Return [X, Y] of the center of cell containing provided text 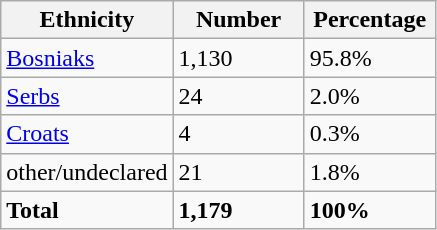
100% [370, 210]
Total [87, 210]
Bosniaks [87, 58]
24 [238, 96]
4 [238, 134]
0.3% [370, 134]
Number [238, 20]
2.0% [370, 96]
21 [238, 172]
Serbs [87, 96]
Ethnicity [87, 20]
1,130 [238, 58]
other/undeclared [87, 172]
Percentage [370, 20]
1.8% [370, 172]
95.8% [370, 58]
Croats [87, 134]
1,179 [238, 210]
